Capture the cell that displays the provided text and extract its [X, Y] central coordinate. 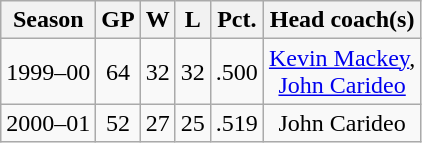
Pct. [236, 20]
64 [118, 72]
L [192, 20]
Season [48, 20]
Head coach(s) [342, 20]
25 [192, 123]
.519 [236, 123]
John Carideo [342, 123]
1999–00 [48, 72]
GP [118, 20]
52 [118, 123]
.500 [236, 72]
Kevin Mackey,John Carideo [342, 72]
27 [158, 123]
W [158, 20]
2000–01 [48, 123]
